Return the (x, y) coordinate for the center point of the cell that contains the specified text.  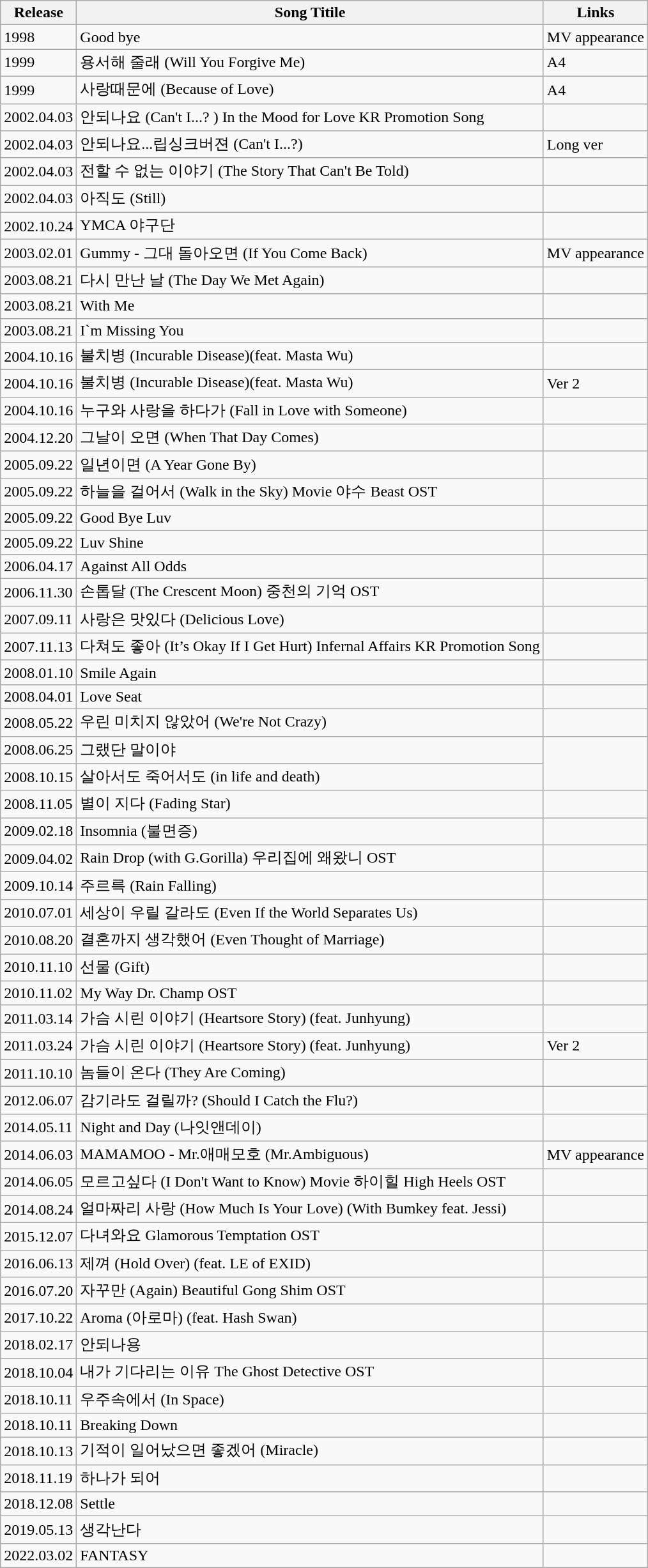
Long ver (596, 144)
하늘을 걸어서 (Walk in the Sky) Movie 야수 Beast OST (311, 492)
Gummy - 그대 돌아오면 (If You Come Back) (311, 253)
2007.11.13 (38, 647)
우린 미치지 않았어 (We're Not Crazy) (311, 722)
2016.07.20 (38, 1291)
별이 지다 (Fading Star) (311, 804)
2018.12.08 (38, 1504)
2006.11.30 (38, 593)
2022.03.02 (38, 1555)
2009.04.02 (38, 859)
자꾸만 (Again) Beautiful Gong Shim OST (311, 1291)
2018.10.04 (38, 1372)
Smile Again (311, 672)
안되나용 (311, 1346)
다녀와요 Glamorous Temptation OST (311, 1237)
선물 (Gift) (311, 967)
2011.03.24 (38, 1047)
Aroma (아로마) (feat. Hash Swan) (311, 1318)
2002.10.24 (38, 226)
2011.03.14 (38, 1018)
2017.10.22 (38, 1318)
우주속에서 (In Space) (311, 1399)
그날이 오면 (When That Day Comes) (311, 438)
누구와 사랑을 하다가 (Fall in Love with Someone) (311, 410)
사랑때문에 (Because of Love) (311, 89)
I`m Missing You (311, 330)
Release (38, 13)
내가 기다리는 이유 The Ghost Detective OST (311, 1372)
2008.06.25 (38, 750)
2010.07.01 (38, 912)
일년이면 (A Year Gone By) (311, 465)
2008.01.10 (38, 672)
Rain Drop (with G.Gorilla) 우리집에 왜왔니 OST (311, 859)
안되나요...립싱크버젼 (Can't I...?) (311, 144)
Breaking Down (311, 1426)
2012.06.07 (38, 1100)
2014.06.03 (38, 1155)
결혼까지 생각했어 (Even Thought of Marriage) (311, 941)
세상이 우릴 갈라도 (Even If the World Separates Us) (311, 912)
2009.10.14 (38, 886)
Good bye (311, 37)
FANTASY (311, 1555)
2015.12.07 (38, 1237)
손톱달 (The Crescent Moon) 중천의 기억 OST (311, 593)
1998 (38, 37)
그랬단 말이야 (311, 750)
놈들이 온다 (They Are Coming) (311, 1073)
하나가 되어 (311, 1479)
Against All Odds (311, 567)
주르륵 (Rain Falling) (311, 886)
Settle (311, 1504)
2018.11.19 (38, 1479)
2008.05.22 (38, 722)
2014.06.05 (38, 1182)
얼마짜리 사랑 (How Much Is Your Love) (With Bumkey feat. Jessi) (311, 1209)
Song Titile (311, 13)
Luv Shine (311, 542)
2008.10.15 (38, 777)
2006.04.17 (38, 567)
2010.11.10 (38, 967)
YMCA 야구단 (311, 226)
2008.11.05 (38, 804)
With Me (311, 306)
2003.02.01 (38, 253)
감기라도 걸릴까? (Should I Catch the Flu?) (311, 1100)
2010.08.20 (38, 941)
2011.10.10 (38, 1073)
사랑은 맛있다 (Delicious Love) (311, 620)
전할 수 없는 이야기 (The Story That Can't Be Told) (311, 171)
2007.09.11 (38, 620)
MAMAMOO - Mr.애매모호 (Mr.Ambiguous) (311, 1155)
2014.05.11 (38, 1127)
2009.02.18 (38, 832)
Good Bye Luv (311, 518)
2016.06.13 (38, 1264)
2010.11.02 (38, 993)
2018.10.13 (38, 1452)
Love Seat (311, 696)
My Way Dr. Champ OST (311, 993)
2018.02.17 (38, 1346)
2019.05.13 (38, 1530)
모르고싶다 (I Don't Want to Know) Movie 하이힐 High Heels OST (311, 1182)
2004.12.20 (38, 438)
생각난다 (311, 1530)
Links (596, 13)
2008.04.01 (38, 696)
기적이 일어났으면 좋겠어 (Miracle) (311, 1452)
용서해 줄래 (Will You Forgive Me) (311, 63)
Night and Day (나잇앤데이) (311, 1127)
2014.08.24 (38, 1209)
Insomnia (불면증) (311, 832)
살아서도 죽어서도 (in life and death) (311, 777)
다쳐도 좋아 (It’s Okay If I Get Hurt) Infernal Affairs KR Promotion Song (311, 647)
다시 만난 날 (The Day We Met Again) (311, 280)
제껴 (Hold Over) (feat. LE of EXID) (311, 1264)
안되나요 (Can't I...? ) In the Mood for Love KR Promotion Song (311, 118)
아직도 (Still) (311, 199)
